Locate the cell with the specified text and output its (x, y) center coordinate. 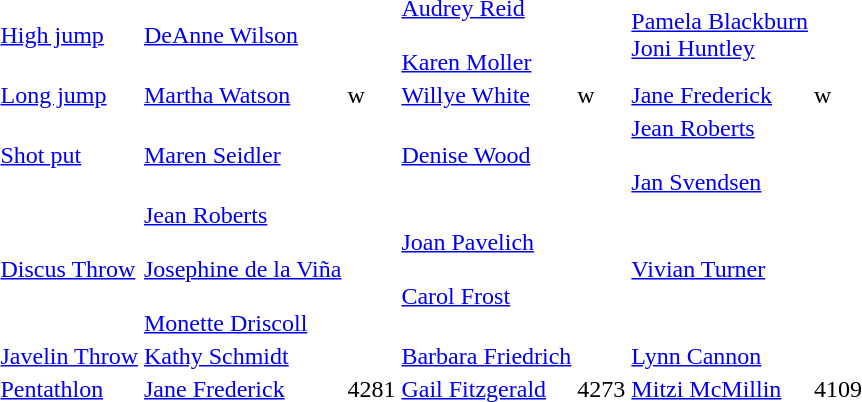
Jane Frederick (720, 95)
Denise Wood (486, 155)
Lynn Cannon (720, 356)
Kathy Schmidt (243, 356)
Barbara Friedrich (486, 356)
Jean RobertsJosephine de la ViñaMonette Driscoll (243, 269)
Martha Watson (243, 95)
Joan PavelichCarol Frost (486, 269)
Jean RobertsJan Svendsen (720, 155)
Willye White (486, 95)
Vivian Turner (720, 269)
Maren Seidler (243, 155)
